Extract the [X, Y] coordinate from the center of the cell holding the provided text.  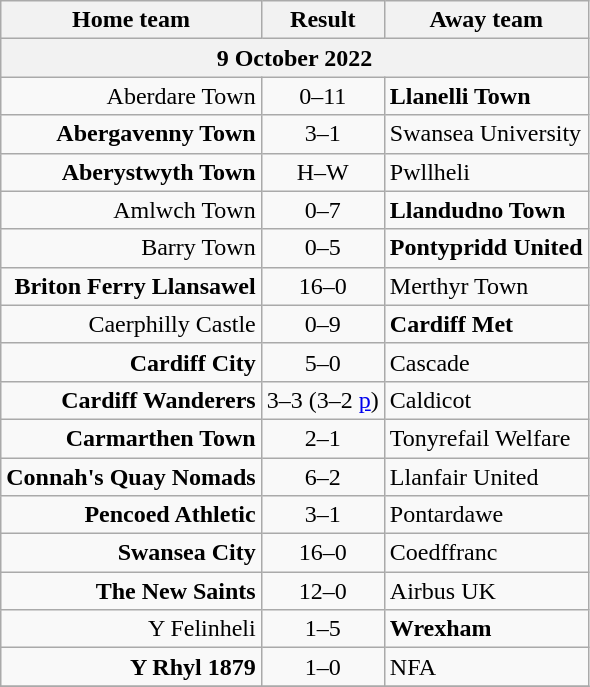
Result [322, 20]
Y Felinheli [131, 629]
Connah's Quay Nomads [131, 477]
0–11 [322, 96]
Pwllheli [486, 172]
Cardiff Met [486, 324]
Llandudno Town [486, 210]
Cardiff City [131, 362]
Pontardawe [486, 515]
H–W [322, 172]
0–5 [322, 248]
Caerphilly Castle [131, 324]
1–0 [322, 667]
Coedffranc [486, 553]
1–5 [322, 629]
Cardiff Wanderers [131, 400]
Pontypridd United [486, 248]
Wrexham [486, 629]
Barry Town [131, 248]
Llanelli Town [486, 96]
NFA [486, 667]
Aberystwyth Town [131, 172]
2–1 [322, 438]
Abergavenny Town [131, 134]
Pencoed Athletic [131, 515]
Home team [131, 20]
Away team [486, 20]
Llanfair United [486, 477]
Caldicot [486, 400]
0–7 [322, 210]
3–3 (3–2 p) [322, 400]
Amlwch Town [131, 210]
5–0 [322, 362]
Aberdare Town [131, 96]
12–0 [322, 591]
0–9 [322, 324]
The New Saints [131, 591]
Y Rhyl 1879 [131, 667]
Swansea City [131, 553]
Briton Ferry Llansawel [131, 286]
Swansea University [486, 134]
Carmarthen Town [131, 438]
9 October 2022 [294, 58]
Airbus UK [486, 591]
Cascade [486, 362]
Merthyr Town [486, 286]
Tonyrefail Welfare [486, 438]
6–2 [322, 477]
